Scan for the cell matching the given text and deliver its (X, Y) coordinate at center. 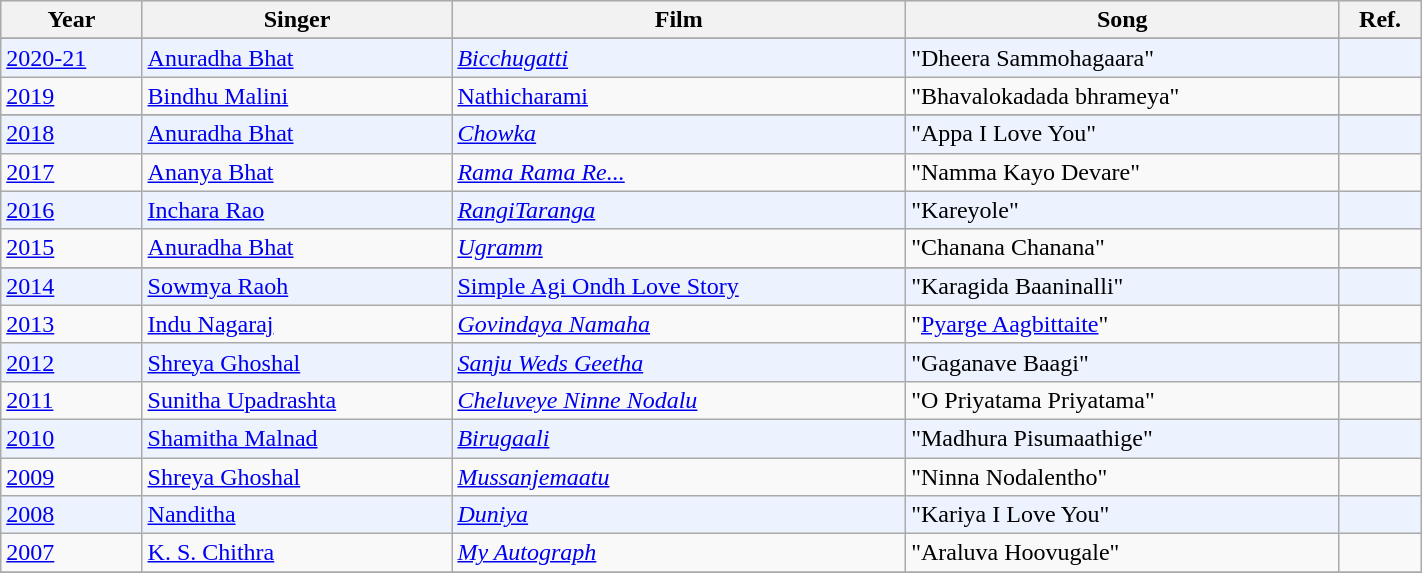
2014 (72, 286)
2017 (72, 172)
2007 (72, 553)
Bindhu Malini (297, 96)
2019 (72, 96)
Sunitha Upadrashta (297, 400)
My Autograph (679, 553)
"O Priyatama Priyatama" (1122, 400)
Bicchugatti (679, 58)
2016 (72, 210)
2008 (72, 515)
"Karagida Baaninalli" (1122, 286)
"Dheera Sammohagaara" (1122, 58)
Shamitha Malnad (297, 438)
Rama Rama Re... (679, 172)
2015 (72, 248)
2009 (72, 477)
Duniya (679, 515)
Song (1122, 20)
"Madhura Pisumaathige" (1122, 438)
Mussanjemaatu (679, 477)
"Kareyole" (1122, 210)
Sowmya Raoh (297, 286)
Inchara Rao (297, 210)
"Chanana Chanana" (1122, 248)
Ananya Bhat (297, 172)
"Pyarge Aagbittaite" (1122, 324)
Year (72, 20)
"Araluva Hoovugale" (1122, 553)
Singer (297, 20)
2013 (72, 324)
Govindaya Namaha (679, 324)
K. S. Chithra (297, 553)
Sanju Weds Geetha (679, 362)
"Namma Kayo Devare" (1122, 172)
Simple Agi Ondh Love Story (679, 286)
"Gaganave Baagi" (1122, 362)
"Ninna Nodalentho" (1122, 477)
RangiTaranga (679, 210)
2020-21 (72, 58)
2011 (72, 400)
Nathicharami (679, 96)
Nanditha (297, 515)
Birugaali (679, 438)
2010 (72, 438)
"Appa I Love You" (1122, 134)
Ugramm (679, 248)
2018 (72, 134)
Cheluveye Ninne Nodalu (679, 400)
Indu Nagaraj (297, 324)
Ref. (1380, 20)
2012 (72, 362)
"Kariya I Love You" (1122, 515)
Film (679, 20)
"Bhavalokadada bhrameya" (1122, 96)
Chowka (679, 134)
